Determine the (X, Y) coordinate at the center of the cell enclosing the given text.  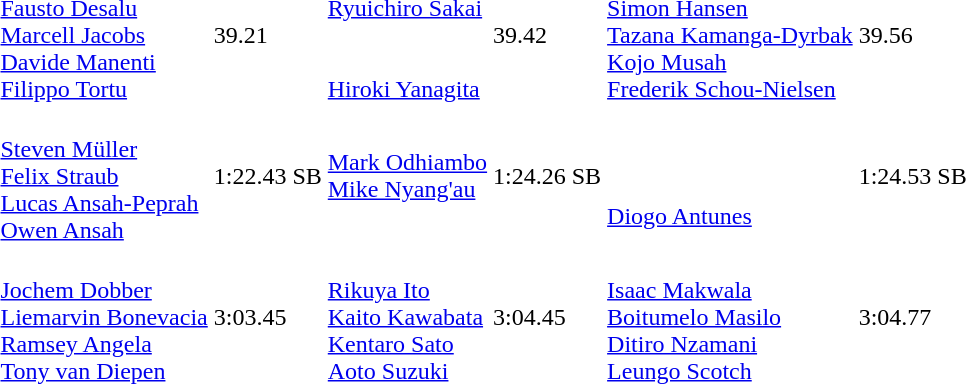
1:22.43 SB (268, 176)
1:24.26 SB (548, 176)
Mark OdhiamboMike Nyang'au (407, 176)
Diogo Antunes (730, 176)
